Scan for the cell matching the given text and deliver its (X, Y) coordinate at center. 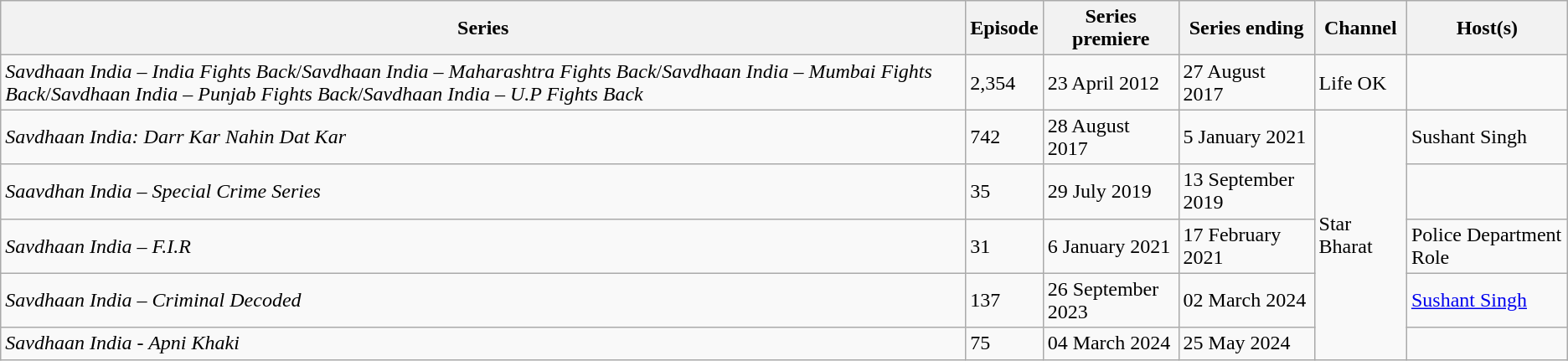
28 August 2017 (1111, 137)
26 September 2023 (1111, 300)
5 January 2021 (1246, 137)
02 March 2024 (1246, 300)
17 February 2021 (1246, 246)
Series ending (1246, 28)
13 September 2019 (1246, 191)
2,354 (1004, 82)
31 (1004, 246)
Channel (1360, 28)
Host(s) (1487, 28)
Savdhaan India - Apni Khaki (483, 343)
Saavdhan India – Special Crime Series (483, 191)
Savdhaan India: Darr Kar Nahin Dat Kar (483, 137)
137 (1004, 300)
27 August 2017 (1246, 82)
Series (483, 28)
Savdhaan India – Criminal Decoded (483, 300)
Star Bharat (1360, 235)
Police Department Role (1487, 246)
23 April 2012 (1111, 82)
35 (1004, 191)
Savdhaan India – F.I.R (483, 246)
75 (1004, 343)
6 January 2021 (1111, 246)
29 July 2019 (1111, 191)
25 May 2024 (1246, 343)
Life OK (1360, 82)
742 (1004, 137)
Episode (1004, 28)
04 March 2024 (1111, 343)
Series premiere (1111, 28)
